Pinpoint the cell where the given text exists, returning its [x, y] midpoint coordinate. 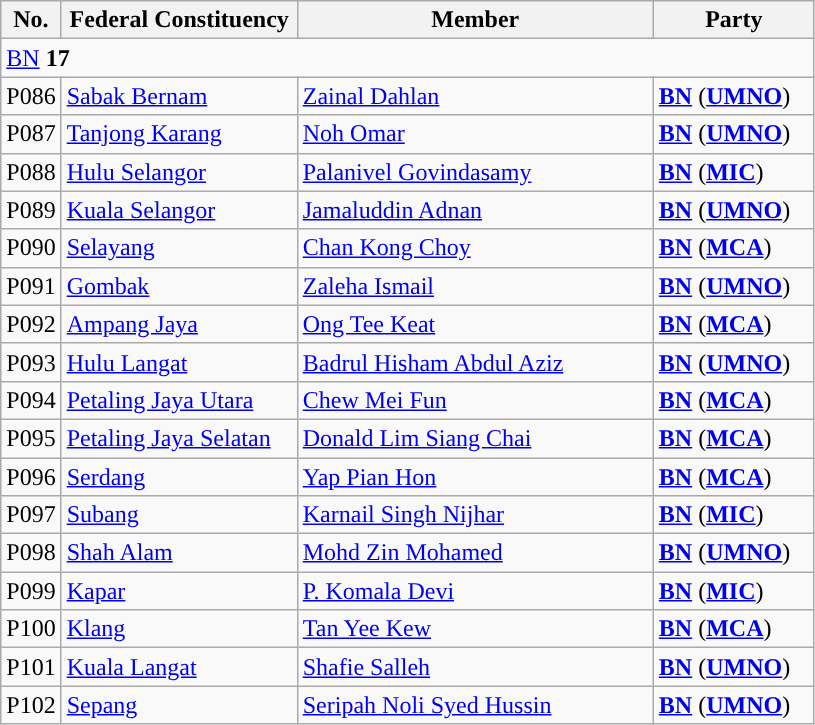
Petaling Jaya Selatan [179, 438]
Member [475, 20]
Hulu Selangor [179, 172]
P089 [31, 210]
Gombak [179, 286]
Chew Mei Fun [475, 400]
Selayang [179, 248]
Klang [179, 629]
Shah Alam [179, 553]
Yap Pian Hon [475, 477]
Kuala Selangor [179, 210]
Hulu Langat [179, 362]
P087 [31, 134]
P095 [31, 438]
P099 [31, 591]
P101 [31, 667]
P090 [31, 248]
Kuala Langat [179, 667]
P091 [31, 286]
Zainal Dahlan [475, 96]
Federal Constituency [179, 20]
P086 [31, 96]
Shafie Salleh [475, 667]
P097 [31, 515]
P. Komala Devi [475, 591]
Tanjong Karang [179, 134]
Tan Yee Kew [475, 629]
Badrul Hisham Abdul Aziz [475, 362]
BN 17 [408, 58]
Noh Omar [475, 134]
P092 [31, 324]
Kapar [179, 591]
Ampang Jaya [179, 324]
P094 [31, 400]
No. [31, 20]
Donald Lim Siang Chai [475, 438]
P093 [31, 362]
Mohd Zin Mohamed [475, 553]
Sepang [179, 705]
Jamaluddin Adnan [475, 210]
Karnail Singh Nijhar [475, 515]
Seripah Noli Syed Hussin [475, 705]
Serdang [179, 477]
Ong Tee Keat [475, 324]
P098 [31, 553]
Party [734, 20]
Subang [179, 515]
Chan Kong Choy [475, 248]
Petaling Jaya Utara [179, 400]
Palanivel Govindasamy [475, 172]
P100 [31, 629]
P096 [31, 477]
Sabak Bernam [179, 96]
Zaleha Ismail [475, 286]
P088 [31, 172]
P102 [31, 705]
